Find where the given text appears and provide that cell's center as [X, Y] coordinate. 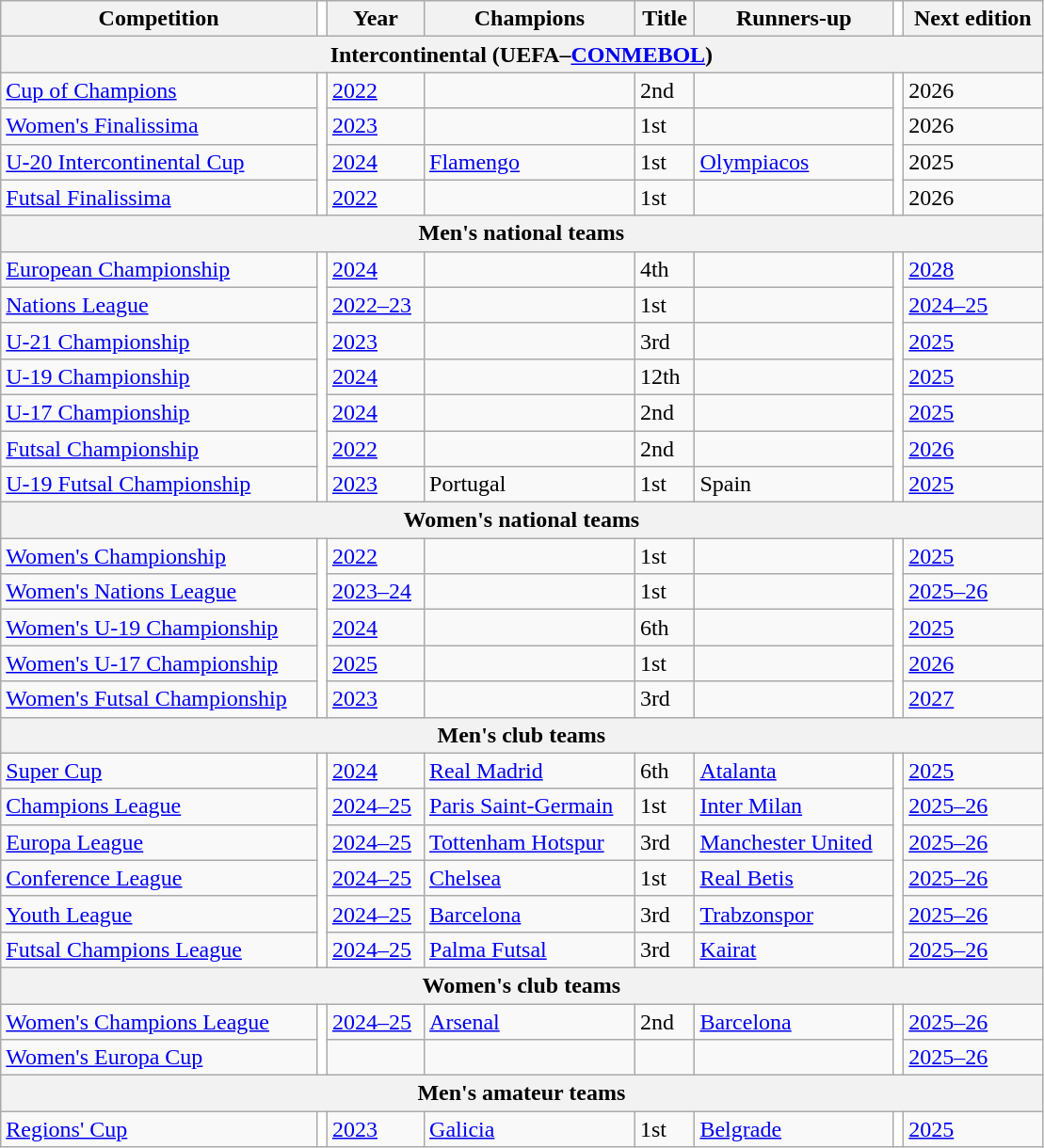
Women's U-19 Championship [159, 628]
Women's Finalissima [159, 126]
Inter Milan [795, 806]
Manchester United [795, 842]
Women's Futsal Championship [159, 699]
Galicia [530, 1129]
Women's national teams [522, 520]
Runners-up [795, 19]
Belgrade [795, 1129]
Men's amateur teams [522, 1093]
Atalanta [795, 771]
Intercontinental (UEFA–CONMEBOL) [522, 55]
Nations League [159, 305]
European Championship [159, 269]
Europa League [159, 842]
Olympiacos [795, 162]
2028 [973, 269]
2023–24 [375, 592]
Portugal [530, 485]
U-19 Futsal Championship [159, 485]
Futsal Finalissima [159, 198]
Futsal Championship [159, 449]
Real Betis [795, 878]
U-21 Championship [159, 341]
Next edition [973, 19]
Women's Championship [159, 556]
2027 [973, 699]
Trabzonspor [795, 914]
Champions [530, 19]
U-20 Intercontinental Cup [159, 162]
Youth League [159, 914]
Title [665, 19]
Women's Nations League [159, 592]
U-19 Championship [159, 376]
4th [665, 269]
Chelsea [530, 878]
Conference League [159, 878]
Super Cup [159, 771]
Palma Futsal [530, 949]
Men's club teams [522, 735]
U-17 Championship [159, 412]
2022–23 [375, 305]
Kairat [795, 949]
Spain [795, 485]
Competition [159, 19]
Futsal Champions League [159, 949]
Men's national teams [522, 233]
Women's U-17 Championship [159, 663]
Tottenham Hotspur [530, 842]
Paris Saint-Germain [530, 806]
Year [375, 19]
Women's club teams [522, 985]
Flamengo [530, 162]
Women's Champions League [159, 1021]
Arsenal [530, 1021]
Women's Europa Cup [159, 1058]
Champions League [159, 806]
Real Madrid [530, 771]
Cup of Champions [159, 90]
Regions' Cup [159, 1129]
12th [665, 376]
